Pinpoint the cell where the given text exists, returning its (x, y) midpoint coordinate. 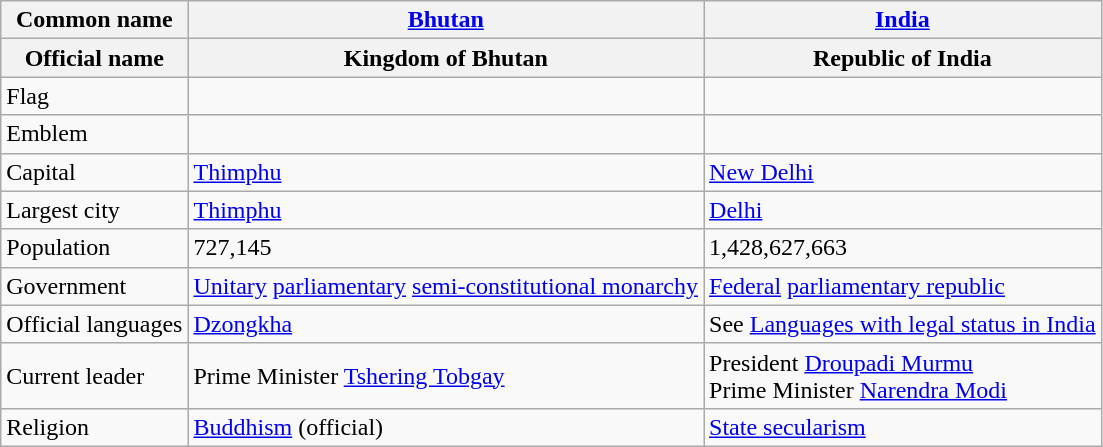
See Languages with legal status in India (903, 324)
Federal parliamentary republic (903, 286)
Prime Minister Tshering Tobgay (446, 376)
Largest city (94, 210)
Capital (94, 172)
Official name (94, 58)
Buddhism (official) (446, 427)
Government (94, 286)
Current leader (94, 376)
Unitary parliamentary semi-constitutional monarchy (446, 286)
Dzongkha (446, 324)
Religion (94, 427)
Official languages (94, 324)
Kingdom of Bhutan (446, 58)
India (903, 20)
Flag (94, 96)
Bhutan (446, 20)
New Delhi (903, 172)
Population (94, 248)
Common name (94, 20)
President Droupadi MurmuPrime Minister Narendra Modi (903, 376)
1,428,627,663 (903, 248)
727,145 (446, 248)
Emblem (94, 134)
Delhi (903, 210)
Republic of India (903, 58)
State secularism (903, 427)
